Detect which cell encompasses the target text, then output its (x, y) center coordinate. 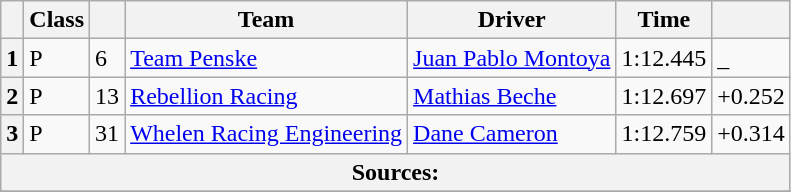
3 (12, 134)
Dane Cameron (512, 134)
31 (108, 134)
1:12.697 (664, 96)
Sources: (396, 172)
Driver (512, 20)
Team (266, 20)
Juan Pablo Montoya (512, 58)
1:12.445 (664, 58)
_ (752, 58)
1:12.759 (664, 134)
Class (57, 20)
2 (12, 96)
13 (108, 96)
Mathias Beche (512, 96)
Whelen Racing Engineering (266, 134)
Team Penske (266, 58)
+0.314 (752, 134)
6 (108, 58)
Time (664, 20)
+0.252 (752, 96)
Rebellion Racing (266, 96)
1 (12, 58)
